Pinpoint the cell where the given text exists, returning its [X, Y] midpoint coordinate. 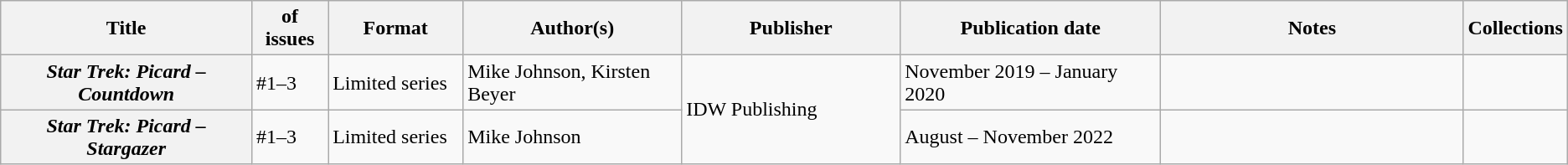
Title [126, 28]
Mike Johnson [573, 137]
November 2019 – January 2020 [1030, 82]
Notes [1312, 28]
Publisher [791, 28]
Publication date [1030, 28]
August – November 2022 [1030, 137]
IDW Publishing [791, 110]
Star Trek: Picard – Countdown [126, 82]
Author(s) [573, 28]
of issues [290, 28]
Format [395, 28]
Mike Johnson, Kirsten Beyer [573, 82]
Star Trek: Picard – Stargazer [126, 137]
Collections [1515, 28]
